Pinpoint the cell where the given text exists, returning its (X, Y) midpoint coordinate. 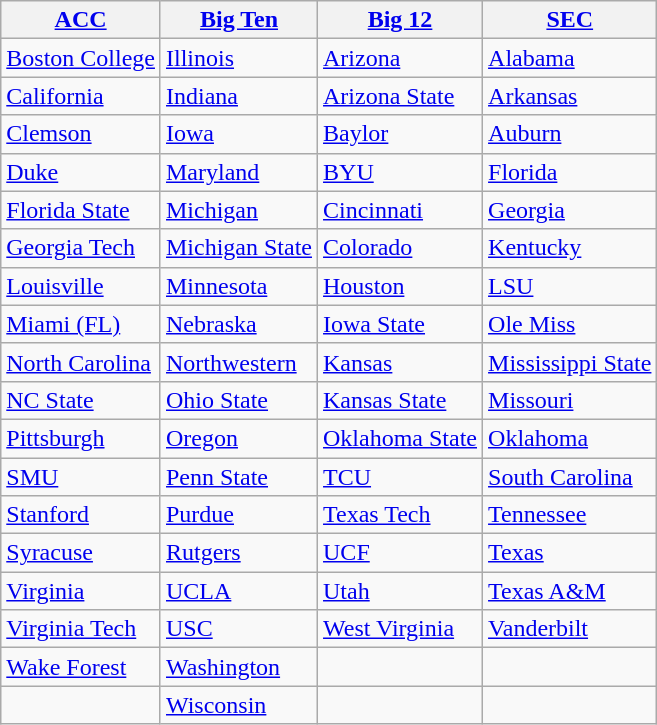
Nebraska (238, 324)
NC State (81, 400)
Clemson (81, 134)
South Carolina (570, 477)
Big Ten (238, 20)
Rutgers (238, 553)
Kentucky (570, 248)
Wake Forest (81, 667)
Pittsburgh (81, 438)
Michigan State (238, 248)
Illinois (238, 58)
West Virginia (400, 629)
USC (238, 629)
Ohio State (238, 400)
Virginia (81, 591)
California (81, 96)
Auburn (570, 134)
Texas Tech (400, 515)
Utah (400, 591)
Stanford (81, 515)
BYU (400, 172)
UCLA (238, 591)
Boston College (81, 58)
Oregon (238, 438)
Northwestern (238, 362)
Virginia Tech (81, 629)
Miami (FL) (81, 324)
Big 12 (400, 20)
Oklahoma (570, 438)
ACC (81, 20)
Indiana (238, 96)
Ole Miss (570, 324)
Texas (570, 553)
Minnesota (238, 286)
Baylor (400, 134)
Iowa (238, 134)
Vanderbilt (570, 629)
Missouri (570, 400)
Florida (570, 172)
Syracuse (81, 553)
Purdue (238, 515)
TCU (400, 477)
LSU (570, 286)
Kansas State (400, 400)
Penn State (238, 477)
Tennessee (570, 515)
Oklahoma State (400, 438)
Colorado (400, 248)
Michigan (238, 210)
Iowa State (400, 324)
Mississippi State (570, 362)
Louisville (81, 286)
Georgia (570, 210)
Maryland (238, 172)
Houston (400, 286)
UCF (400, 553)
SEC (570, 20)
Arkansas (570, 96)
Florida State (81, 210)
Duke (81, 172)
Cincinnati (400, 210)
Washington (238, 667)
Texas A&M (570, 591)
Georgia Tech (81, 248)
Arizona (400, 58)
Alabama (570, 58)
Wisconsin (238, 705)
North Carolina (81, 362)
Arizona State (400, 96)
SMU (81, 477)
Kansas (400, 362)
